Capture the cell that displays the provided text and extract its (x, y) central coordinate. 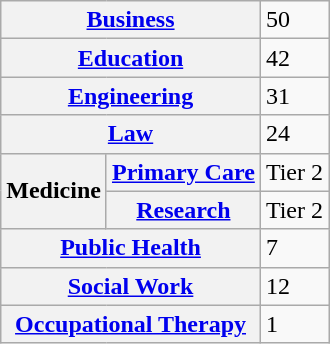
50 (294, 20)
Law (131, 134)
Education (131, 58)
1 (294, 324)
7 (294, 248)
31 (294, 96)
42 (294, 58)
Social Work (131, 286)
Medicine (54, 191)
Primary Care (183, 172)
24 (294, 134)
Engineering (131, 96)
Business (131, 20)
12 (294, 286)
Public Health (131, 248)
Occupational Therapy (131, 324)
Research (183, 210)
